For the text-containing cell, return its midpoint in [X, Y] coordinate format. 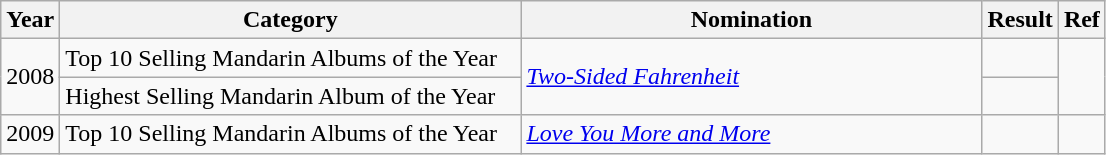
2009 [30, 134]
Highest Selling Mandarin Album of the Year [290, 96]
Year [30, 20]
2008 [30, 77]
Category [290, 20]
Nomination [752, 20]
Ref [1082, 20]
Two-Sided Fahrenheit [752, 77]
Result [1020, 20]
Love You More and More [752, 134]
